Determine the (x, y) coordinate at the center of the cell enclosing the given text.  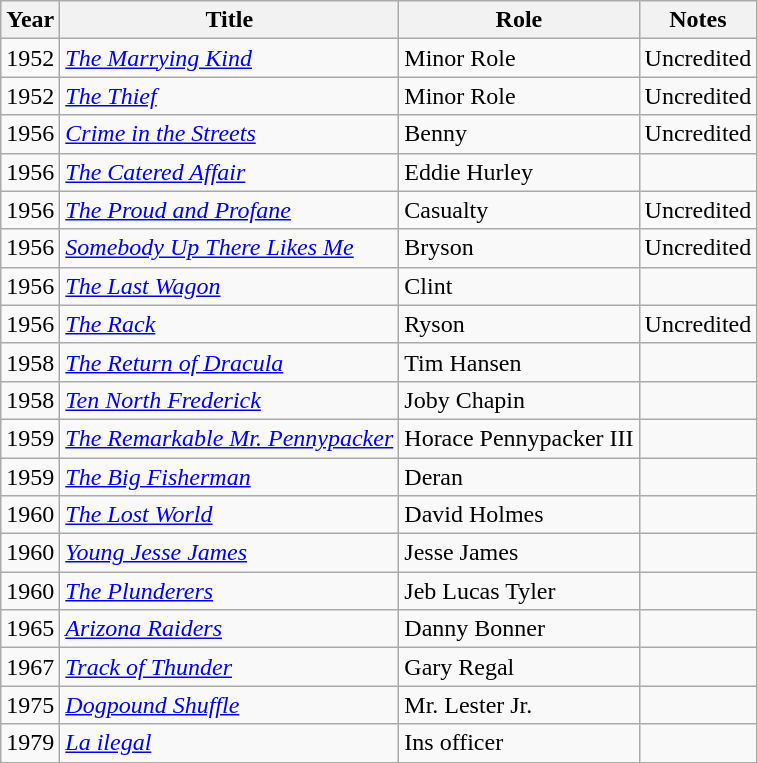
Benny (519, 134)
Joby Chapin (519, 400)
1967 (30, 667)
Mr. Lester Jr. (519, 705)
Ins officer (519, 743)
Eddie Hurley (519, 172)
The Proud and Profane (230, 210)
The Thief (230, 96)
Tim Hansen (519, 362)
Dogpound Shuffle (230, 705)
The Rack (230, 324)
1975 (30, 705)
The Return of Dracula (230, 362)
The Last Wagon (230, 286)
The Remarkable Mr. Pennypacker (230, 438)
1965 (30, 629)
Notes (698, 20)
Horace Pennypacker III (519, 438)
1979 (30, 743)
Deran (519, 477)
La ilegal (230, 743)
Crime in the Streets (230, 134)
Danny Bonner (519, 629)
Ten North Frederick (230, 400)
Jesse James (519, 553)
The Catered Affair (230, 172)
Role (519, 20)
Ryson (519, 324)
Somebody Up There Likes Me (230, 248)
Clint (519, 286)
Young Jesse James (230, 553)
Jeb Lucas Tyler (519, 591)
Arizona Raiders (230, 629)
David Holmes (519, 515)
Title (230, 20)
The Marrying Kind (230, 58)
The Lost World (230, 515)
Gary Regal (519, 667)
Track of Thunder (230, 667)
Bryson (519, 248)
The Big Fisherman (230, 477)
Casualty (519, 210)
Year (30, 20)
The Plunderers (230, 591)
